Extract the (X, Y) coordinate from the center of the cell holding the provided text.  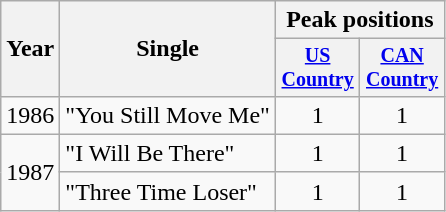
US Country (317, 68)
Single (168, 49)
1986 (30, 115)
"I Will Be There" (168, 153)
"Three Time Loser" (168, 191)
CAN Country (402, 68)
Year (30, 49)
1987 (30, 172)
"You Still Move Me" (168, 115)
Peak positions (360, 20)
